Determine the [X, Y] coordinate at the center of the cell enclosing the given text.  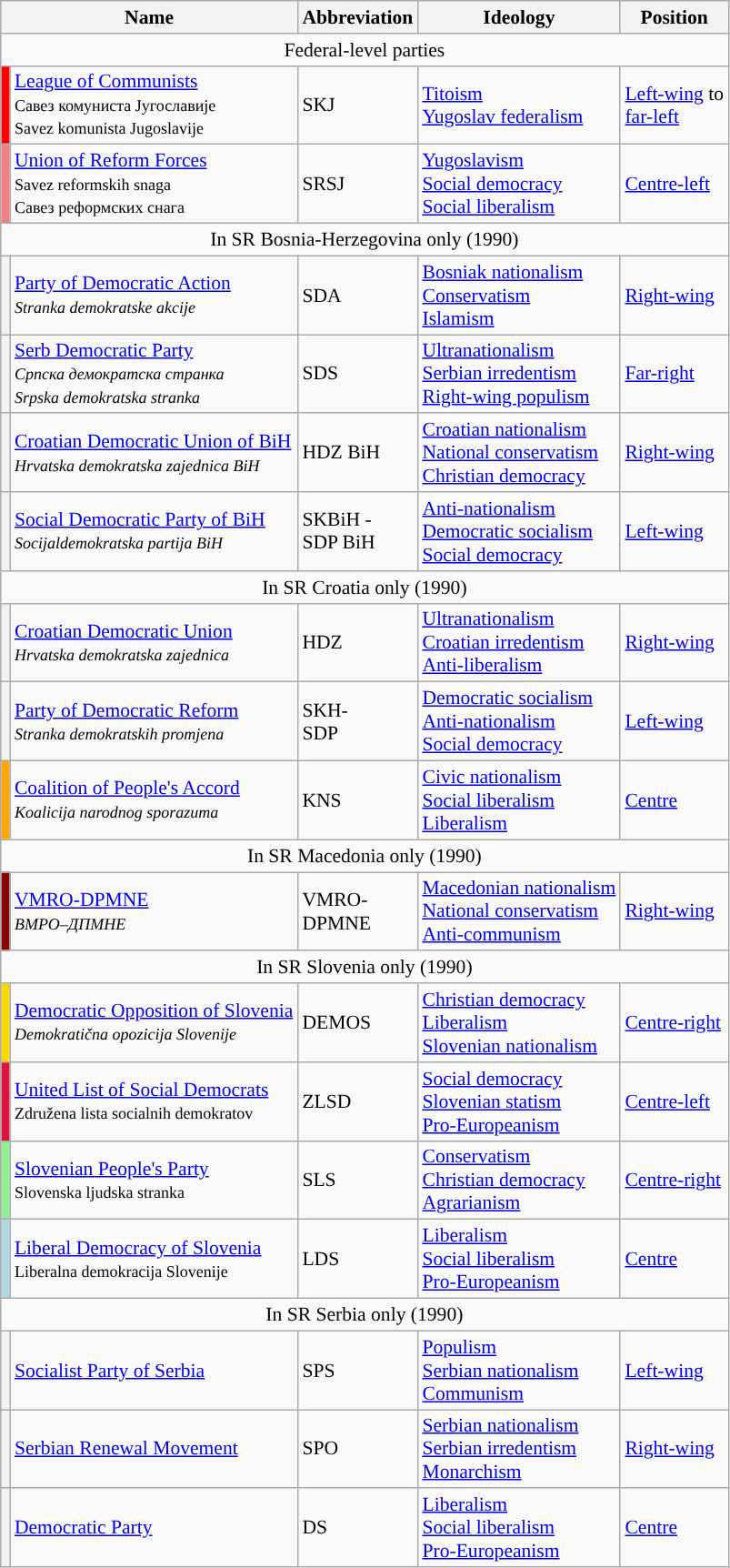
SPS [357, 1370]
YugoslavismSocial democracySocial liberalism [518, 184]
Croatian nationalismNational conservatismChristian democracy [518, 453]
DS [357, 1528]
Social Democratic Party of BiHSocijaldemokratska partija BiH [154, 531]
Croatian Democratic UnionHrvatska demokratska zajednica [154, 642]
In SR Croatia only (1990) [365, 588]
Union of Reform ForcesSavez reformskih snagaСавез реформских снага [154, 184]
In SR Serbia only (1990) [365, 1315]
SKJ [357, 106]
Bosniak nationalismConservatismIslamism [518, 295]
Anti-nationalismDemocratic socialismSocial democracy [518, 531]
Slovenian People's PartySlovenska ljudska stranka [154, 1181]
Christian democracyLiberalismSlovenian nationalism [518, 1022]
Socialist Party of Serbia [154, 1370]
KNS [357, 800]
Democratic Party [154, 1528]
ZLSD [357, 1102]
SDA [357, 295]
Coalition of People's AccordKoalicija narodnog sporazuma [154, 800]
UltranationalismSerbian irredentismRight-wing populism [518, 375]
Macedonian nationalismNational conservatismAnti-communism [518, 911]
Serb Democratic PartyСрпска демократска странкаSrpska demokratska stranka [154, 375]
In SR Macedonia only (1990) [365, 856]
In SR Slovenia only (1990) [365, 968]
SDS [357, 375]
HDZ [357, 642]
SKH-SDP [357, 722]
SLS [357, 1181]
Federal-level parties [365, 50]
Civic nationalism Social liberalismLiberalism [518, 800]
Far-right [675, 375]
VMRO-DPMNE [357, 911]
SRSJ [357, 184]
SKBiH - SDP BiH [357, 531]
Croatian Democratic Union of BiHHrvatska demokratska zajednica BiH [154, 453]
UltranationalismCroatian irredentismAnti-liberalism [518, 642]
Democratic Opposition of SloveniaDemokratična opozicija Slovenije [154, 1022]
HDZ BiH [357, 453]
Position [675, 17]
Liberal Democracy of SloveniaLiberalna demokracija Slovenije [154, 1259]
Serbian nationalismSerbian irredentismMonarchism [518, 1450]
DEMOS [357, 1022]
SPO [357, 1450]
Abbreviation [357, 17]
TitoismYugoslav federalism [518, 106]
Serbian Renewal Movement [154, 1450]
Ideology [518, 17]
ConservatismChristian democracyAgrarianism [518, 1181]
Social democracySlovenian statismPro-Europeanism [518, 1102]
LDS [357, 1259]
PopulismSerbian nationalismCommunism [518, 1370]
Democratic socialism Anti-nationalismSocial democracy [518, 722]
In SR Bosnia-Herzegovina only (1990) [365, 240]
Name [149, 17]
VMRO-DPMNEВМРО–ДПМНЕ [154, 911]
Party of Democratic ActionStranka demokratske akcije [154, 295]
United List of Social DemocratsZdružena lista socialnih demokratov [154, 1102]
League of CommunistsСавез комуниста ЈугославијеSavez komunista Jugoslavije [154, 106]
Left-wing tofar-left [675, 106]
Party of Democratic ReformStranka demokratskih promjena [154, 722]
